Find where the given text appears and provide that cell's center as [X, Y] coordinate. 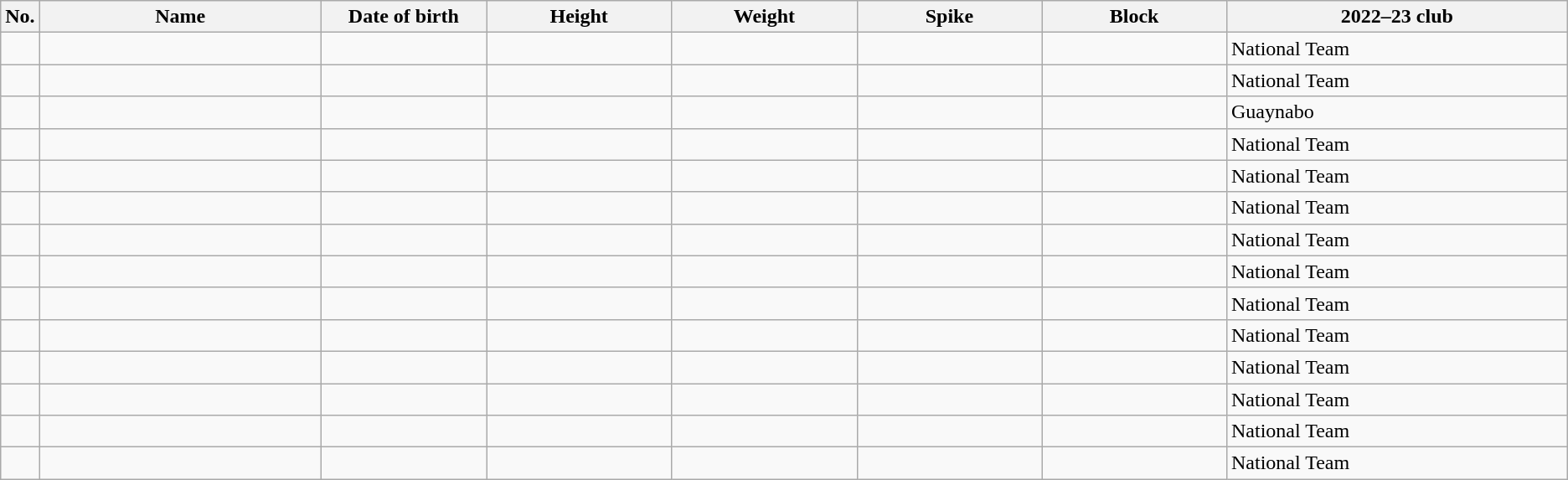
Date of birth [404, 17]
Spike [950, 17]
Guaynabo [1397, 112]
Block [1134, 17]
No. [20, 17]
Height [580, 17]
2022–23 club [1397, 17]
Name [180, 17]
Weight [764, 17]
